From the cell containing the given text, extract its center point as [X, Y] coordinate. 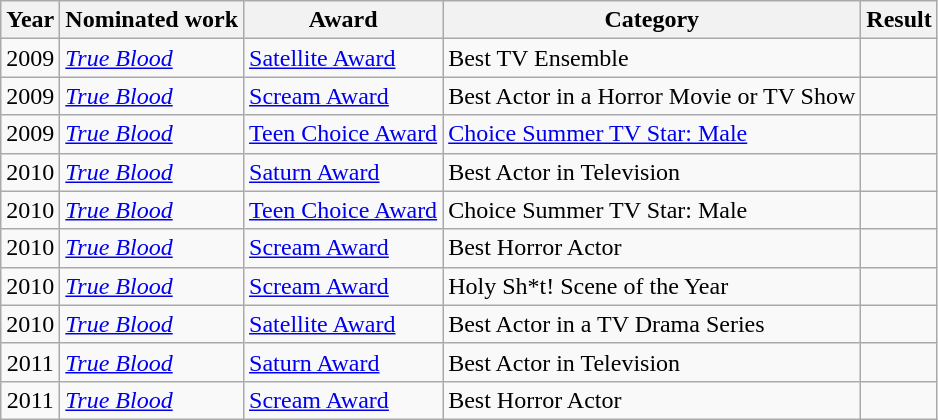
Award [344, 20]
Best Actor in a Horror Movie or TV Show [652, 96]
Holy Sh*t! Scene of the Year [652, 286]
Best TV Ensemble [652, 58]
Result [899, 20]
Best Actor in a TV Drama Series [652, 324]
Nominated work [152, 20]
Year [30, 20]
Category [652, 20]
